Pinpoint the cell where the given text exists, returning its [x, y] midpoint coordinate. 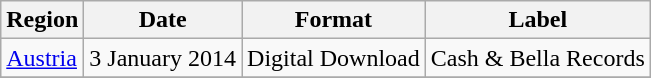
Label [538, 20]
Date [163, 20]
Region [42, 20]
Cash & Bella Records [538, 58]
Austria [42, 58]
3 January 2014 [163, 58]
Format [334, 20]
Digital Download [334, 58]
